Output the [x, y] coordinate of the center of the cell containing the given text.  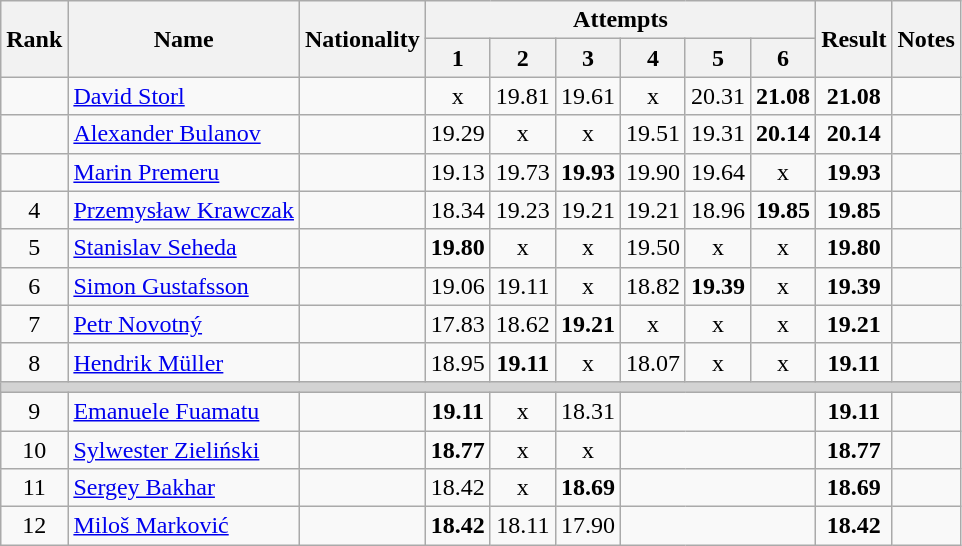
3 [588, 58]
18.34 [458, 210]
19.73 [522, 172]
12 [34, 526]
Nationality [362, 39]
9 [34, 411]
Sergey Bakhar [184, 488]
Przemysław Krawczak [184, 210]
1 [458, 58]
Notes [926, 39]
20.31 [718, 96]
19.61 [588, 96]
Result [854, 39]
19.81 [522, 96]
19.64 [718, 172]
David Storl [184, 96]
Simon Gustafsson [184, 286]
19.06 [458, 286]
11 [34, 488]
18.62 [522, 324]
8 [34, 362]
18.95 [458, 362]
18.31 [588, 411]
Stanislav Seheda [184, 248]
Emanuele Fuamatu [184, 411]
Alexander Bulanov [184, 134]
2 [522, 58]
Attempts [620, 20]
10 [34, 449]
19.51 [652, 134]
Marin Premeru [184, 172]
Miloš Marković [184, 526]
Name [184, 39]
Petr Novotný [184, 324]
Hendrik Müller [184, 362]
18.07 [652, 362]
7 [34, 324]
19.29 [458, 134]
19.50 [652, 248]
19.90 [652, 172]
17.90 [588, 526]
19.31 [718, 134]
19.23 [522, 210]
Sylwester Zieliński [184, 449]
18.96 [718, 210]
17.83 [458, 324]
18.82 [652, 286]
18.11 [522, 526]
19.13 [458, 172]
Rank [34, 39]
